Output the [X, Y] coordinate of the center of the cell containing the given text.  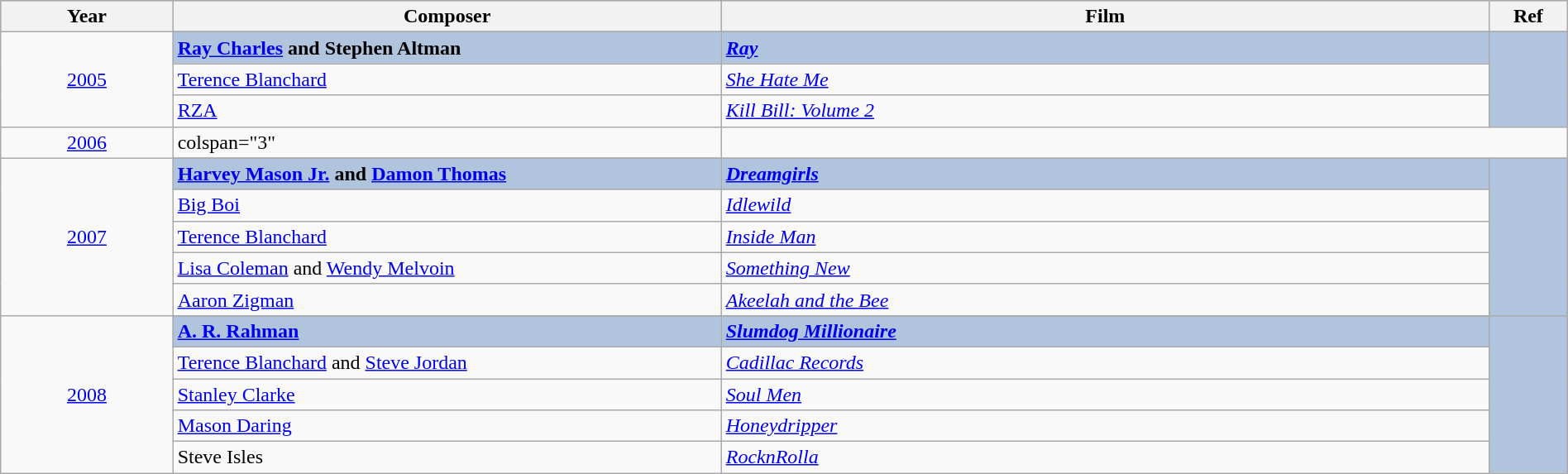
Something New [1105, 268]
Harvey Mason Jr. and Damon Thomas [447, 174]
Stanley Clarke [447, 395]
Steve Isles [447, 457]
Film [1105, 17]
Dreamgirls [1105, 174]
Big Boi [447, 205]
Idlewild [1105, 205]
2006 [87, 142]
Cadillac Records [1105, 362]
She Hate Me [1105, 79]
Terence Blanchard and Steve Jordan [447, 362]
2008 [87, 394]
RZA [447, 111]
Year [87, 17]
Soul Men [1105, 395]
Honeydripper [1105, 426]
RocknRolla [1105, 457]
Composer [447, 17]
Mason Daring [447, 426]
Lisa Coleman and Wendy Melvoin [447, 268]
Akeelah and the Bee [1105, 299]
colspan="3" [447, 142]
A. R. Rahman [447, 331]
Ray [1105, 48]
Aaron Zigman [447, 299]
Slumdog Millionaire [1105, 331]
2007 [87, 237]
Ref [1528, 17]
2005 [87, 79]
Ray Charles and Stephen Altman [447, 48]
Kill Bill: Volume 2 [1105, 111]
Inside Man [1105, 237]
